Return [X, Y] of the center of cell containing provided text 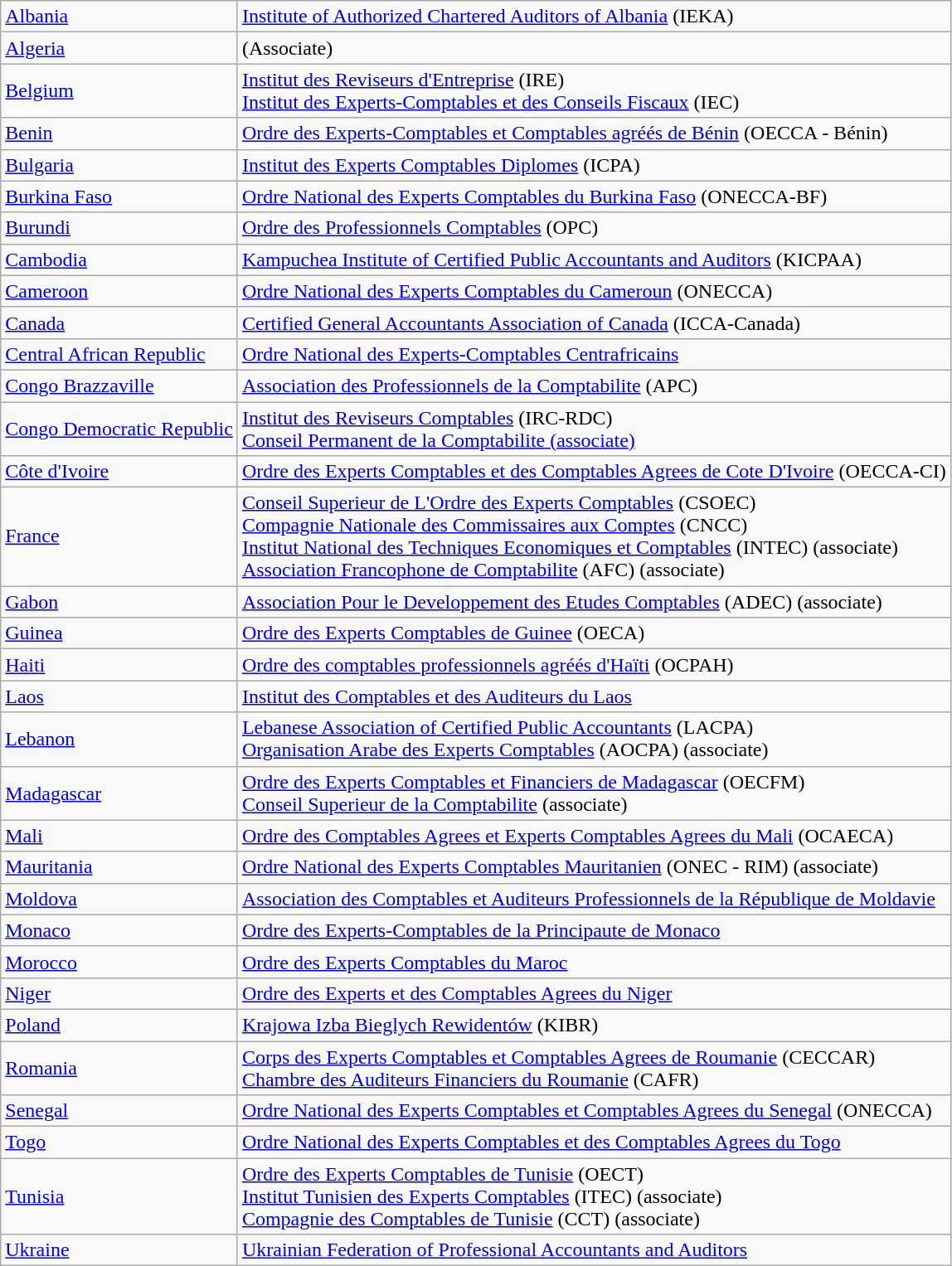
Ordre National des Experts-Comptables Centrafricains [594, 354]
Burundi [119, 228]
Institut des Comptables et des Auditeurs du Laos [594, 696]
Ordre des Experts Comptables et Financiers de Madagascar (OECFM) Conseil Superieur de la Comptabilite (associate) [594, 793]
Certified General Accountants Association of Canada (ICCA-Canada) [594, 323]
Congo Democratic Republic [119, 428]
Ordre des Experts-Comptables et Comptables agréés de Bénin (OECCA - Bénin) [594, 133]
Romania [119, 1068]
Ordre National des Experts Comptables Mauritanien (ONEC - RIM) (associate) [594, 867]
France [119, 537]
Guinea [119, 633]
Ordre des Experts et des Comptables Agrees du Niger [594, 993]
Cambodia [119, 260]
Moldova [119, 899]
Haiti [119, 665]
Association des Professionnels de la Comptabilite (APC) [594, 386]
Lebanon [119, 740]
Ukrainian Federation of Professional Accountants and Auditors [594, 1250]
Institute of Authorized Chartered Auditors of Albania (IEKA) [594, 17]
(Associate) [594, 48]
Belgium [119, 91]
Institut des Reviseurs Comptables (IRC-RDC) Conseil Permanent de la Comptabilite (associate) [594, 428]
Ordre des Professionnels Comptables (OPC) [594, 228]
Albania [119, 17]
Côte d'Ivoire [119, 472]
Corps des Experts Comptables et Comptables Agrees de Roumanie (CECCAR)Chambre des Auditeurs Financiers du Roumanie (CAFR) [594, 1068]
Ukraine [119, 1250]
Ordre des Experts Comptables de Guinee (OECA) [594, 633]
Ordre des Comptables Agrees et Experts Comptables Agrees du Mali (OCAECA) [594, 836]
Mali [119, 836]
Institut des Reviseurs d'Entreprise (IRE)Institut des Experts-Comptables et des Conseils Fiscaux (IEC) [594, 91]
Ordre National des Experts Comptables et des Comptables Agrees du Togo [594, 1142]
Gabon [119, 602]
Madagascar [119, 793]
Togo [119, 1142]
Ordre des comptables professionnels agréés d'Haïti (OCPAH) [594, 665]
Morocco [119, 962]
Ordre des Experts Comptables du Maroc [594, 962]
Central African Republic [119, 354]
Association Pour le Developpement des Etudes Comptables (ADEC) (associate) [594, 602]
Association des Comptables et Auditeurs Professionnels de la République de Moldavie [594, 899]
Lebanese Association of Certified Public Accountants (LACPA) Organisation Arabe des Experts Comptables (AOCPA) (associate) [594, 740]
Poland [119, 1025]
Institut des Experts Comptables Diplomes (ICPA) [594, 165]
Senegal [119, 1111]
Algeria [119, 48]
Canada [119, 323]
Mauritania [119, 867]
Niger [119, 993]
Congo Brazzaville [119, 386]
Burkina Faso [119, 196]
Monaco [119, 930]
Ordre National des Experts Comptables du Cameroun (ONECCA) [594, 291]
Benin [119, 133]
Tunisia [119, 1196]
Bulgaria [119, 165]
Ordre des Experts-Comptables de la Principaute de Monaco [594, 930]
Ordre National des Experts Comptables du Burkina Faso (ONECCA-BF) [594, 196]
Krajowa Izba Bieglych Rewidentów (KIBR) [594, 1025]
Laos [119, 696]
Ordre National des Experts Comptables et Comptables Agrees du Senegal (ONECCA) [594, 1111]
Ordre des Experts Comptables et des Comptables Agrees de Cote D'Ivoire (OECCA-CI) [594, 472]
Cameroon [119, 291]
Kampuchea Institute of Certified Public Accountants and Auditors (KICPAA) [594, 260]
